Find where the given text appears and provide that cell's center as (X, Y) coordinate. 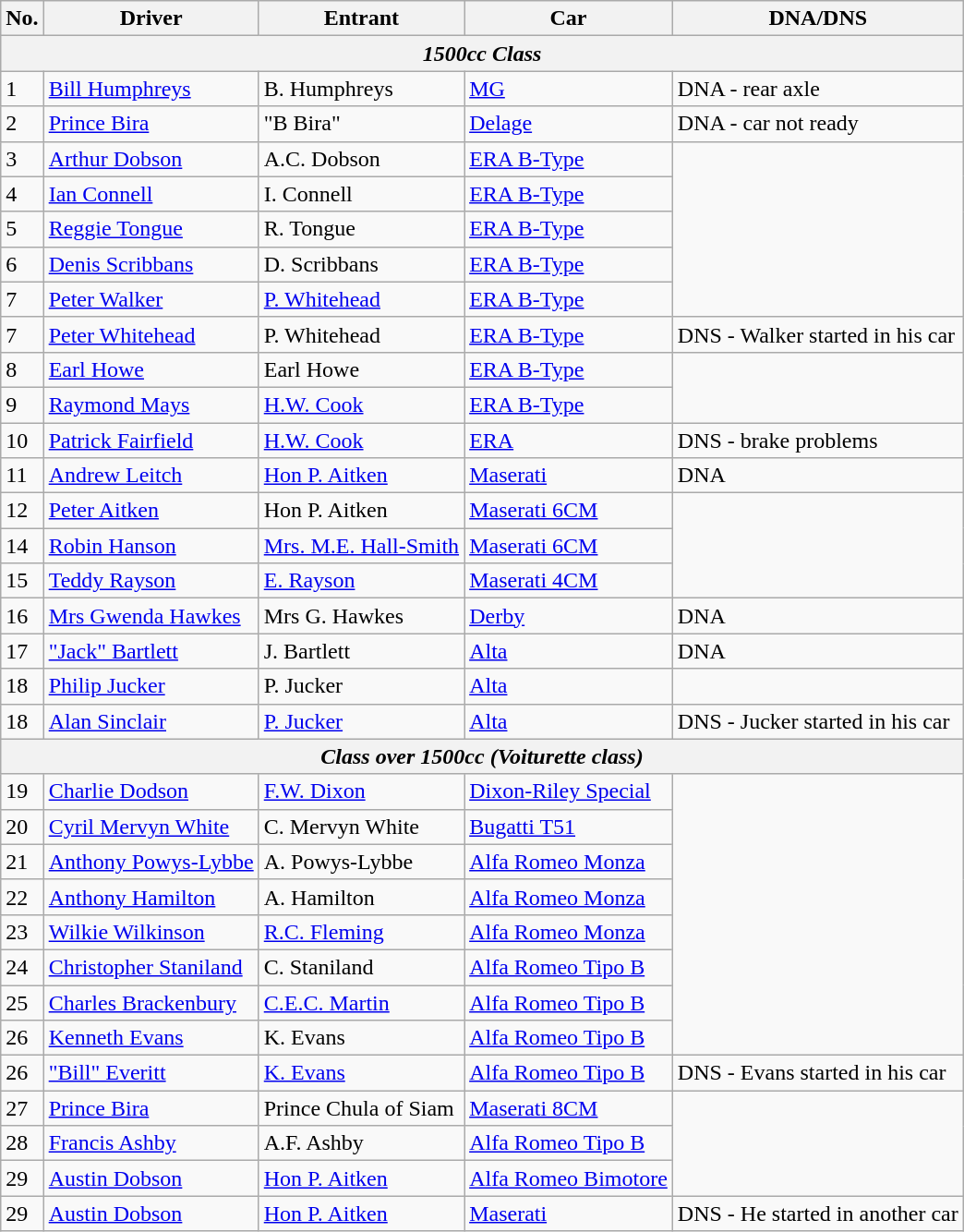
21 (22, 862)
3 (22, 159)
Mrs. M.E. Hall-Smith (361, 546)
Car (569, 18)
Anthony Powys-Lybbe (151, 862)
C. Staniland (361, 967)
Delage (569, 124)
9 (22, 405)
Robin Hanson (151, 546)
20 (22, 827)
B. Humphreys (361, 89)
Reggie Tongue (151, 229)
Maserati 4CM (569, 581)
I. Connell (361, 194)
16 (22, 616)
23 (22, 932)
Denis Scribbans (151, 264)
12 (22, 511)
A. Powys-Lybbe (361, 862)
Alan Sinclair (151, 721)
4 (22, 194)
A.C. Dobson (361, 159)
A. Hamilton (361, 897)
6 (22, 264)
Mrs Gwenda Hawkes (151, 616)
No. (22, 18)
MG (569, 89)
19 (22, 791)
24 (22, 967)
Charles Brackenbury (151, 1002)
Bill Humphreys (151, 89)
Class over 1500cc (Voiturette class) (482, 756)
Andrew Leitch (151, 476)
C. Mervyn White (361, 827)
"Bill" Everitt (151, 1073)
DNA/DNS (818, 18)
C.E.C. Martin (361, 1002)
25 (22, 1002)
J. Bartlett (361, 651)
R. Tongue (361, 229)
28 (22, 1143)
22 (22, 897)
8 (22, 369)
Kenneth Evans (151, 1038)
14 (22, 546)
Anthony Hamilton (151, 897)
A.F. Ashby (361, 1143)
Cyril Mervyn White (151, 827)
DNA - rear axle (818, 89)
27 (22, 1108)
Teddy Rayson (151, 581)
Peter Walker (151, 299)
Charlie Dodson (151, 791)
DNS - He started in another car (818, 1214)
F.W. Dixon (361, 791)
D. Scribbans (361, 264)
Maserati 8CM (569, 1108)
Driver (151, 18)
Peter Aitken (151, 511)
DNS - Jucker started in his car (818, 721)
DNA - car not ready (818, 124)
Mrs G. Hawkes (361, 616)
Prince Chula of Siam (361, 1108)
"Jack" Bartlett (151, 651)
5 (22, 229)
ERA (569, 441)
Alfa Romeo Bimotore (569, 1178)
Philip Jucker (151, 686)
Peter Whitehead (151, 334)
15 (22, 581)
"B Bira" (361, 124)
2 (22, 124)
Francis Ashby (151, 1143)
Wilkie Wilkinson (151, 932)
Dixon-Riley Special (569, 791)
1500cc Class (482, 54)
R.C. Fleming (361, 932)
DNS - Evans started in his car (818, 1073)
Arthur Dobson (151, 159)
1 (22, 89)
Derby (569, 616)
DNS - brake problems (818, 441)
Christopher Staniland (151, 967)
10 (22, 441)
Entrant (361, 18)
17 (22, 651)
Raymond Mays (151, 405)
Patrick Fairfield (151, 441)
DNS - Walker started in his car (818, 334)
11 (22, 476)
E. Rayson (361, 581)
Ian Connell (151, 194)
Bugatti T51 (569, 827)
